Scan for the cell matching the given text and deliver its [x, y] coordinate at center. 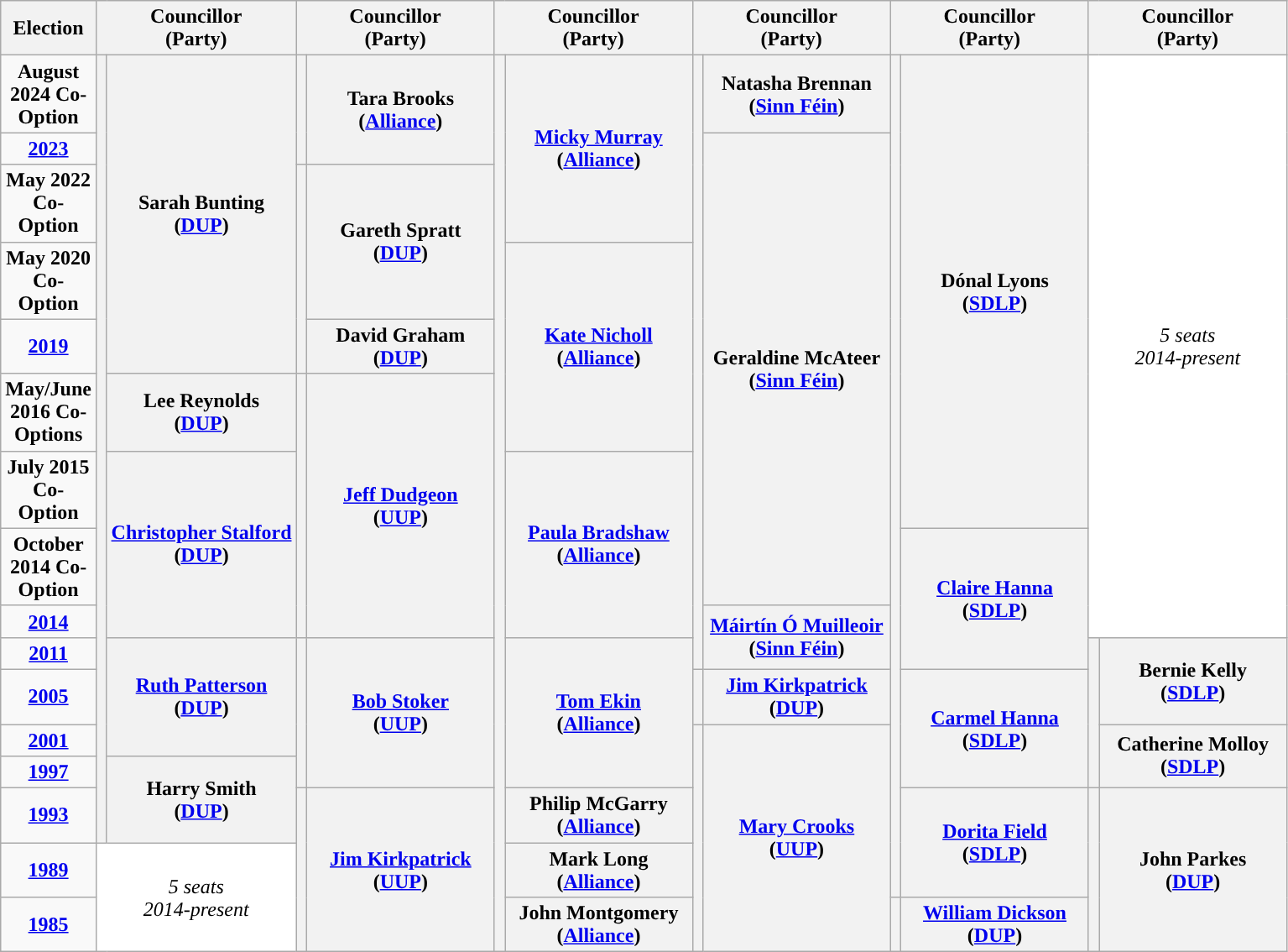
1989 [49, 870]
Gareth Spratt (DUP) [401, 242]
Carmel Hanna (SDLP) [995, 729]
Sarah Bunting (DUP) [201, 215]
John Parkes (DUP) [1193, 870]
Philip McGarry (Alliance) [599, 816]
Catherine Molloy (SDLP) [1193, 756]
Christopher Stalford (DUP) [201, 544]
2023 [49, 149]
2011 [49, 653]
May 2020 Co-Option [49, 280]
Micky Murray (Alliance) [599, 149]
Harry Smith (DUP) [201, 799]
John Montgomery (Alliance) [599, 925]
Claire Hanna (SDLP) [995, 599]
Bob Stoker (UUP) [401, 712]
Máirtín Ó Muilleoir (Sinn Féin) [797, 637]
Dónal Lyons (SDLP) [995, 292]
Mary Crooks (UUP) [797, 838]
Jeff Dudgeon (UUP) [401, 505]
August 2024 Co-Option [49, 94]
Election [49, 29]
1993 [49, 816]
Tom Ekin (Alliance) [599, 712]
July 2015 Co-Option [49, 489]
Bernie Kelly (SDLP) [1193, 680]
October 2014 Co-Option [49, 567]
May 2022 Co-Option [49, 203]
David Graham (DUP) [401, 346]
William Dickson (DUP) [995, 925]
Paula Bradshaw (Alliance) [599, 544]
2019 [49, 346]
2014 [49, 621]
2005 [49, 697]
Jim Kirkpatrick (UUP) [401, 870]
1997 [49, 772]
Lee Reynolds (DUP) [201, 412]
Geraldine McAteer (Sinn Féin) [797, 369]
Kate Nicholl (Alliance) [599, 346]
1985 [49, 925]
2001 [49, 740]
Dorita Field (SDLP) [995, 843]
May/June 2016 Co-Options [49, 412]
Ruth Patterson (DUP) [201, 697]
Jim Kirkpatrick (DUP) [797, 697]
Natasha Brennan (Sinn Féin) [797, 94]
Tara Brooks (Alliance) [401, 110]
Mark Long (Alliance) [599, 870]
